From the cell containing the given text, extract its center point as (x, y) coordinate. 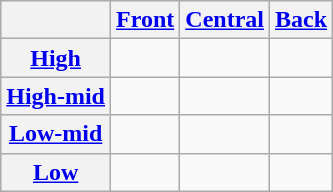
Front (146, 20)
High (56, 58)
Low-mid (56, 134)
Back (302, 20)
Low (56, 172)
Central (225, 20)
High-mid (56, 96)
